Scan for the cell matching the given text and deliver its (x, y) coordinate at center. 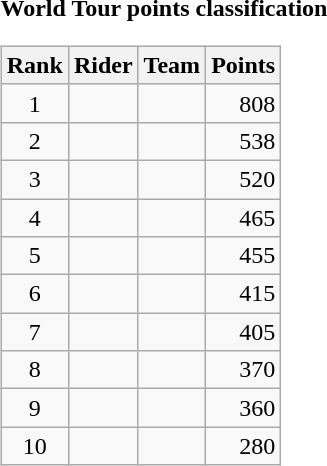
Rank (34, 65)
Points (244, 65)
6 (34, 294)
520 (244, 179)
465 (244, 217)
2 (34, 141)
Rider (103, 65)
4 (34, 217)
455 (244, 256)
9 (34, 408)
Team (172, 65)
360 (244, 408)
538 (244, 141)
808 (244, 103)
415 (244, 294)
3 (34, 179)
405 (244, 332)
7 (34, 332)
370 (244, 370)
280 (244, 446)
10 (34, 446)
8 (34, 370)
5 (34, 256)
1 (34, 103)
